Search for the cell housing the specified text and yield its [X, Y] center coordinate. 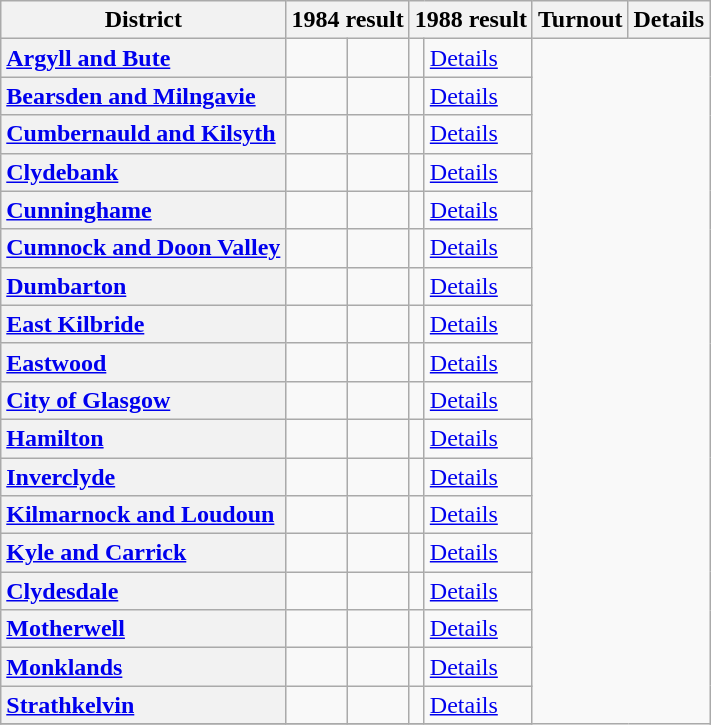
Eastwood [144, 362]
Cunninghame [144, 210]
Motherwell [144, 629]
1984 result [348, 20]
District [144, 20]
Hamilton [144, 438]
Monklands [144, 667]
East Kilbride [144, 324]
Strathkelvin [144, 705]
Argyll and Bute [144, 58]
Clydebank [144, 172]
Kyle and Carrick [144, 553]
Inverclyde [144, 477]
Cumnock and Doon Valley [144, 248]
Cumbernauld and Kilsyth [144, 134]
Turnout [580, 20]
City of Glasgow [144, 400]
Kilmarnock and Loudoun [144, 515]
1988 result [470, 20]
Bearsden and Milngavie [144, 96]
Clydesdale [144, 591]
Dumbarton [144, 286]
